From the cell containing the given text, extract its center point as (x, y) coordinate. 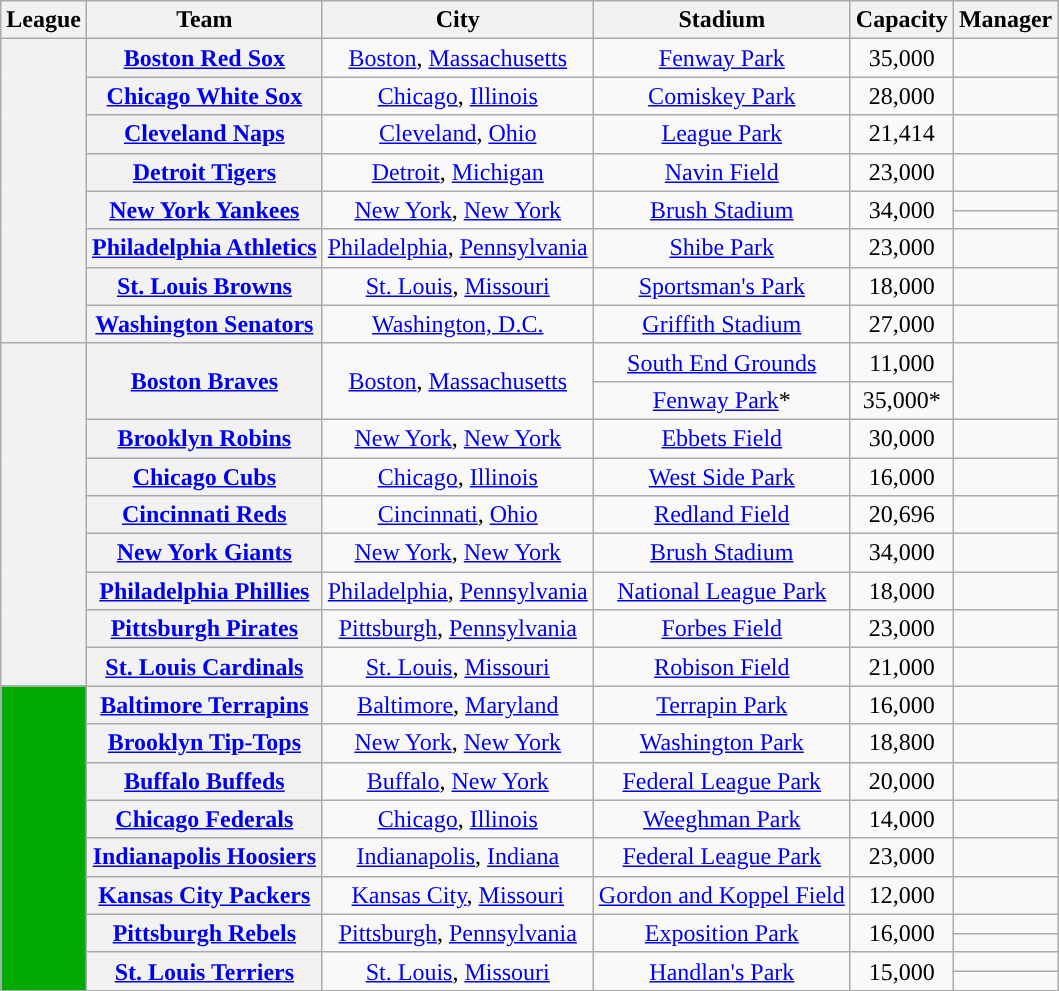
30,000 (902, 438)
New York Yankees (204, 210)
Handlan's Park (722, 971)
Washington, D.C. (458, 324)
Manager (1005, 20)
St. Louis Browns (204, 286)
Cincinnati Reds (204, 515)
Baltimore, Maryland (458, 705)
League (44, 20)
Redland Field (722, 515)
Cincinnati, Ohio (458, 515)
South End Grounds (722, 362)
Chicago White Sox (204, 96)
35,000* (902, 400)
St. Louis Cardinals (204, 667)
Sportsman's Park (722, 286)
Cleveland Naps (204, 134)
12,000 (902, 895)
20,000 (902, 781)
20,696 (902, 515)
Boston Braves (204, 381)
Terrapin Park (722, 705)
Robison Field (722, 667)
Kansas City Packers (204, 895)
Fenway Park (722, 58)
Pittsburgh Pirates (204, 629)
18,800 (902, 743)
27,000 (902, 324)
28,000 (902, 96)
Baltimore Terrapins (204, 705)
Philadelphia Athletics (204, 248)
Cleveland, Ohio (458, 134)
Navin Field (722, 172)
Brooklyn Robins (204, 438)
Gordon and Koppel Field (722, 895)
Philadelphia Phillies (204, 591)
St. Louis Terriers (204, 971)
Boston Red Sox (204, 58)
Exposition Park (722, 933)
21,000 (902, 667)
21,414 (902, 134)
Indianapolis Hoosiers (204, 857)
Team (204, 20)
West Side Park (722, 477)
11,000 (902, 362)
Shibe Park (722, 248)
National League Park (722, 591)
Weeghman Park (722, 819)
Ebbets Field (722, 438)
Fenway Park* (722, 400)
Washington Park (722, 743)
Capacity (902, 20)
Pittsburgh Rebels (204, 933)
Stadium (722, 20)
15,000 (902, 971)
Brooklyn Tip-Tops (204, 743)
Chicago Federals (204, 819)
Detroit, Michigan (458, 172)
Buffalo, New York (458, 781)
35,000 (902, 58)
Indianapolis, Indiana (458, 857)
14,000 (902, 819)
Chicago Cubs (204, 477)
Forbes Field (722, 629)
Griffith Stadium (722, 324)
Detroit Tigers (204, 172)
Washington Senators (204, 324)
New York Giants (204, 553)
Kansas City, Missouri (458, 895)
Comiskey Park (722, 96)
League Park (722, 134)
City (458, 20)
Buffalo Buffeds (204, 781)
